Return the [X, Y] coordinate for the center point of the cell that contains the specified text.  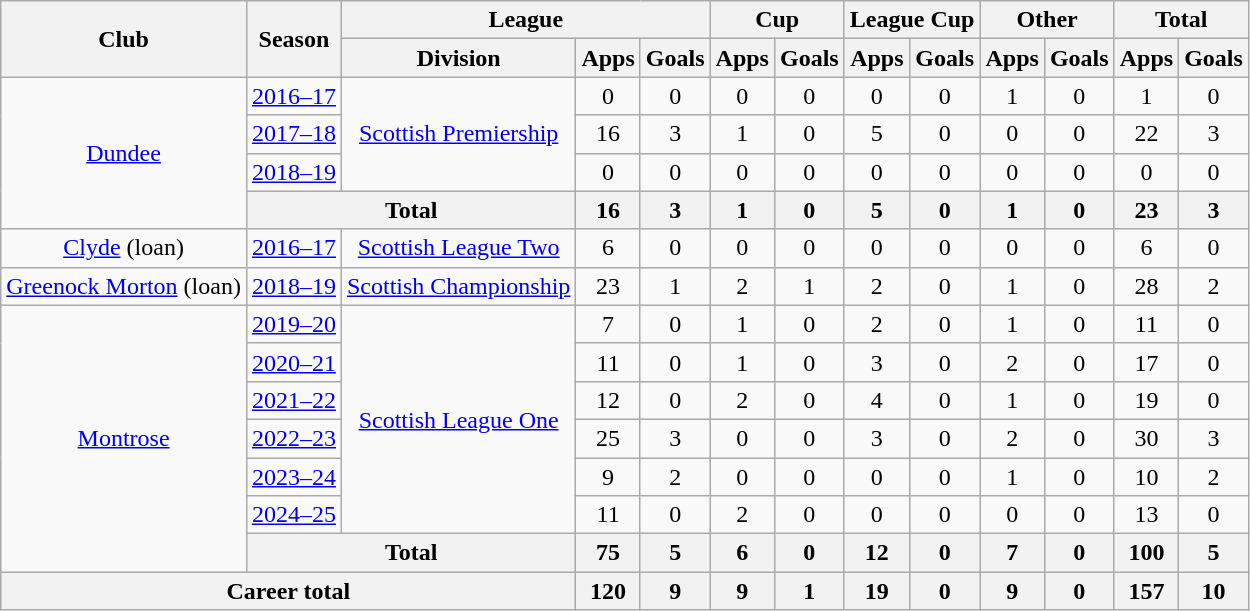
Scottish League Two [458, 248]
100 [1146, 553]
Cup [777, 20]
157 [1146, 591]
Division [458, 58]
28 [1146, 286]
Dundee [124, 153]
120 [608, 591]
2020–21 [294, 362]
25 [608, 438]
30 [1146, 438]
75 [608, 553]
2022–23 [294, 438]
2019–20 [294, 324]
Scottish Premiership [458, 134]
Scottish Championship [458, 286]
17 [1146, 362]
Other [1047, 20]
2024–25 [294, 515]
Season [294, 39]
2021–22 [294, 400]
22 [1146, 134]
Career total [288, 591]
League Cup [912, 20]
4 [876, 400]
13 [1146, 515]
2023–24 [294, 477]
Clyde (loan) [124, 248]
League [526, 20]
2017–18 [294, 134]
Greenock Morton (loan) [124, 286]
Montrose [124, 438]
Scottish League One [458, 419]
Club [124, 39]
